Find where the given text appears and provide that cell's center as [x, y] coordinate. 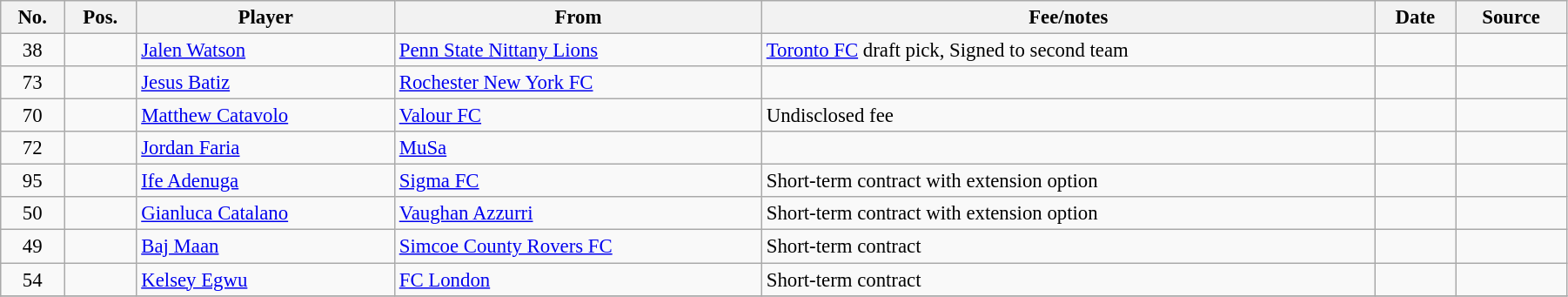
Source [1511, 17]
72 [33, 148]
FC London [578, 280]
Matthew Catavolo [266, 116]
Toronto FC draft pick, Signed to second team [1069, 51]
49 [33, 246]
73 [33, 83]
70 [33, 116]
From [578, 17]
Simcoe County Rovers FC [578, 246]
95 [33, 181]
50 [33, 213]
Undisclosed fee [1069, 116]
Rochester New York FC [578, 83]
Date [1415, 17]
Valour FC [578, 116]
Jordan Faria [266, 148]
Gianluca Catalano [266, 213]
Baj Maan [266, 246]
54 [33, 280]
Penn State Nittany Lions [578, 51]
MuSa [578, 148]
Pos. [101, 17]
Vaughan Azzurri [578, 213]
Fee/notes [1069, 17]
Sigma FC [578, 181]
Kelsey Egwu [266, 280]
38 [33, 51]
No. [33, 17]
Player [266, 17]
Jesus Batiz [266, 83]
Ife Adenuga [266, 181]
Jalen Watson [266, 51]
